Determine the [X, Y] coordinate at the center of the cell enclosing the given text.  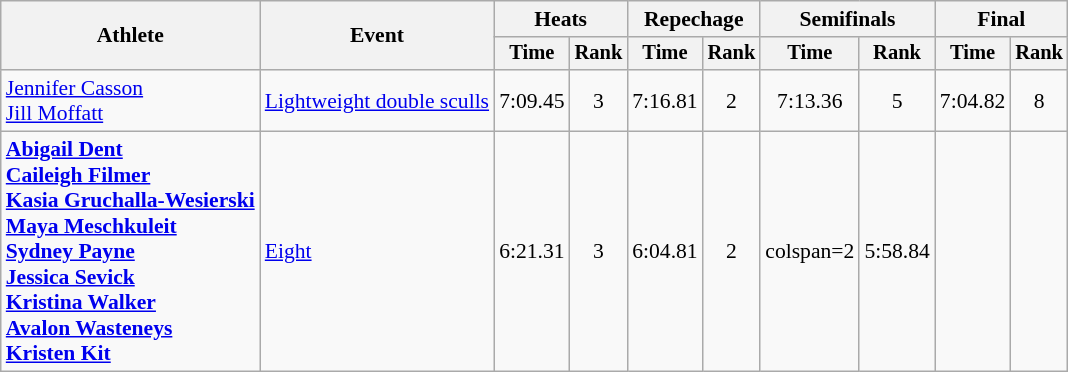
Semifinals [848, 19]
Final [1002, 19]
Athlete [130, 36]
7:13.36 [810, 100]
6:21.31 [532, 252]
Eight [377, 252]
Repechage [694, 19]
7:16.81 [664, 100]
Heats [560, 19]
5:58.84 [896, 252]
7:04.82 [972, 100]
7:09.45 [532, 100]
colspan=2 [810, 252]
8 [1039, 100]
Jennifer CassonJill Moffatt [130, 100]
6:04.81 [664, 252]
Event [377, 36]
Lightweight double sculls [377, 100]
Abigail DentCaileigh FilmerKasia Gruchalla-WesierskiMaya MeschkuleitSydney PayneJessica SevickKristina WalkerAvalon WasteneysKristen Kit [130, 252]
5 [896, 100]
